Extract the (X, Y) coordinate from the center of the cell holding the provided text.  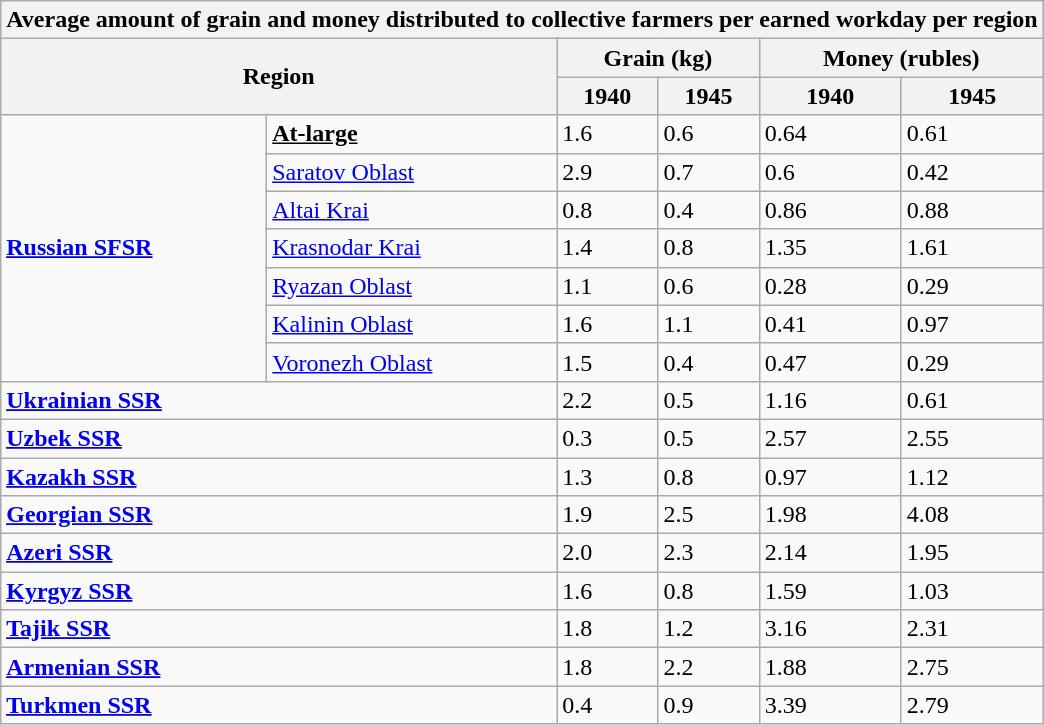
1.03 (972, 591)
4.08 (972, 515)
1.9 (608, 515)
1.95 (972, 553)
Armenian SSR (279, 667)
Altai Krai (412, 210)
1.98 (830, 515)
Voronezh Oblast (412, 362)
2.55 (972, 438)
Russian SFSR (134, 248)
1.2 (708, 629)
Kalinin Oblast (412, 324)
0.86 (830, 210)
0.47 (830, 362)
0.88 (972, 210)
0.3 (608, 438)
1.88 (830, 667)
Kazakh SSR (279, 477)
Average amount of grain and money distributed to collective farmers per earned workday per region (522, 20)
3.16 (830, 629)
Krasnodar Krai (412, 248)
1.3 (608, 477)
Turkmen SSR (279, 705)
At-large (412, 134)
Grain (kg) (658, 58)
1.5 (608, 362)
2.31 (972, 629)
Saratov Oblast (412, 172)
1.61 (972, 248)
2.75 (972, 667)
0.28 (830, 286)
2.0 (608, 553)
2.57 (830, 438)
3.39 (830, 705)
Tajik SSR (279, 629)
Kyrgyz SSR (279, 591)
2.79 (972, 705)
Georgian SSR (279, 515)
1.12 (972, 477)
1.16 (830, 400)
Region (279, 77)
Uzbek SSR (279, 438)
1.4 (608, 248)
0.7 (708, 172)
Money (rubles) (901, 58)
Ukrainian SSR (279, 400)
2.5 (708, 515)
0.64 (830, 134)
Azeri SSR (279, 553)
Ryazan Oblast (412, 286)
2.9 (608, 172)
1.35 (830, 248)
0.42 (972, 172)
2.3 (708, 553)
2.14 (830, 553)
0.41 (830, 324)
1.59 (830, 591)
0.9 (708, 705)
